Detect which cell encompasses the target text, then output its (X, Y) center coordinate. 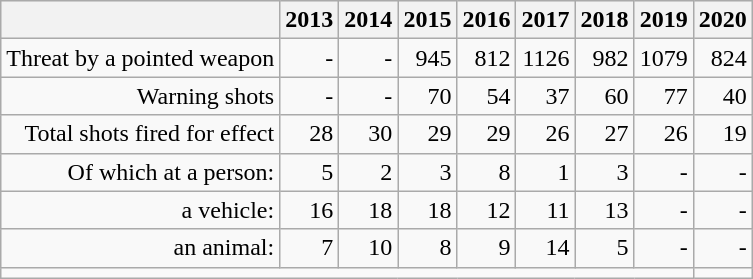
2015 (428, 20)
2018 (604, 20)
12 (486, 210)
2013 (310, 20)
2020 (722, 20)
54 (486, 96)
Total shots fired for effect (140, 134)
2 (368, 172)
16 (310, 210)
2019 (664, 20)
19 (722, 134)
an animal: (140, 248)
13 (604, 210)
812 (486, 58)
14 (546, 248)
77 (664, 96)
7 (310, 248)
1079 (664, 58)
824 (722, 58)
11 (546, 210)
37 (546, 96)
Of which at a person: (140, 172)
70 (428, 96)
2016 (486, 20)
40 (722, 96)
1 (546, 172)
982 (604, 58)
9 (486, 248)
2017 (546, 20)
Warning shots (140, 96)
30 (368, 134)
60 (604, 96)
945 (428, 58)
2014 (368, 20)
a vehicle: (140, 210)
28 (310, 134)
27 (604, 134)
1126 (546, 58)
10 (368, 248)
Threat by a pointed weapon (140, 58)
